Return the (x, y) coordinate for the center point of the cell that contains the specified text.  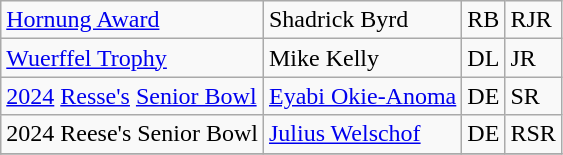
SR (533, 96)
2024 Reese's Senior Bowl (132, 134)
RJR (533, 20)
Hornung Award (132, 20)
DL (484, 58)
RSR (533, 134)
Eyabi Okie-Anoma (362, 96)
Julius Welschof (362, 134)
2024 Resse's Senior Bowl (132, 96)
RB (484, 20)
JR (533, 58)
Wuerffel Trophy (132, 58)
Mike Kelly (362, 58)
Shadrick Byrd (362, 20)
